Search for the cell housing the specified text and yield its (x, y) center coordinate. 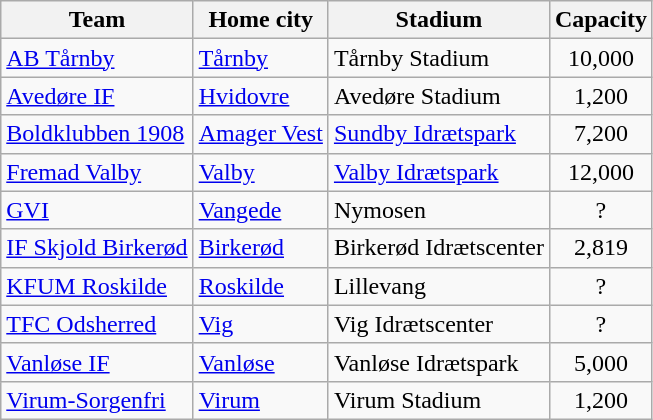
Birkerød Idrætscenter (438, 248)
Vanløse (260, 362)
Valby Idrætspark (438, 172)
KFUM Roskilde (97, 286)
Tårnby Stadium (438, 58)
Home city (260, 20)
Virum (260, 400)
7,200 (600, 134)
Fremad Valby (97, 172)
Vangede (260, 210)
Sundby Idrætspark (438, 134)
Lillevang (438, 286)
Tårnby (260, 58)
Avedøre IF (97, 96)
5,000 (600, 362)
Stadium (438, 20)
Hvidovre (260, 96)
10,000 (600, 58)
Valby (260, 172)
IF Skjold Birkerød (97, 248)
Avedøre Stadium (438, 96)
Birkerød (260, 248)
Boldklubben 1908 (97, 134)
Virum Stadium (438, 400)
2,819 (600, 248)
Team (97, 20)
AB Tårnby (97, 58)
Vig (260, 324)
GVI (97, 210)
Amager Vest (260, 134)
12,000 (600, 172)
TFC Odsherred (97, 324)
Vanløse IF (97, 362)
Vig Idrætscenter (438, 324)
Nymosen (438, 210)
Vanløse Idrætspark (438, 362)
Virum-Sorgenfri (97, 400)
Capacity (600, 20)
Roskilde (260, 286)
